Output the [X, Y] coordinate of the center of the cell containing the given text.  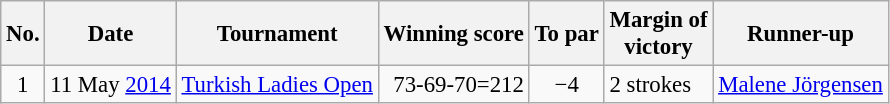
Turkish Ladies Open [277, 85]
Malene Jörgensen [800, 85]
Winning score [454, 34]
2 strokes [658, 85]
Tournament [277, 34]
1 [23, 85]
73-69-70=212 [454, 85]
Margin ofvictory [658, 34]
11 May 2014 [110, 85]
Runner-up [800, 34]
To par [566, 34]
No. [23, 34]
−4 [566, 85]
Date [110, 34]
